Determine the [x, y] coordinate at the center of the cell enclosing the given text.  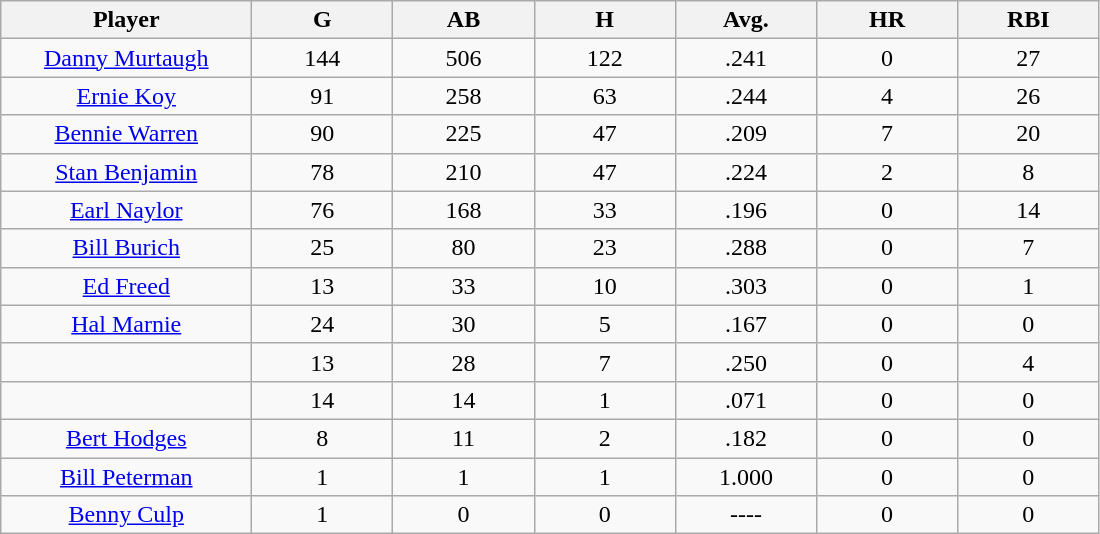
10 [604, 286]
80 [464, 248]
90 [322, 134]
Benny Culp [126, 515]
26 [1028, 96]
G [322, 20]
24 [322, 324]
258 [464, 96]
20 [1028, 134]
.244 [746, 96]
RBI [1028, 20]
27 [1028, 58]
Ed Freed [126, 286]
210 [464, 172]
78 [322, 172]
.167 [746, 324]
.250 [746, 362]
91 [322, 96]
---- [746, 515]
.209 [746, 134]
Bert Hodges [126, 438]
Earl Naylor [126, 210]
.288 [746, 248]
23 [604, 248]
76 [322, 210]
.182 [746, 438]
Avg. [746, 20]
HR [886, 20]
30 [464, 324]
Bennie Warren [126, 134]
.224 [746, 172]
122 [604, 58]
H [604, 20]
225 [464, 134]
AB [464, 20]
11 [464, 438]
28 [464, 362]
Stan Benjamin [126, 172]
Bill Peterman [126, 477]
Bill Burich [126, 248]
Danny Murtaugh [126, 58]
144 [322, 58]
506 [464, 58]
5 [604, 324]
1.000 [746, 477]
.241 [746, 58]
.303 [746, 286]
25 [322, 248]
168 [464, 210]
Player [126, 20]
.071 [746, 400]
Ernie Koy [126, 96]
63 [604, 96]
.196 [746, 210]
Hal Marnie [126, 324]
